Scan for the cell matching the given text and deliver its (X, Y) coordinate at center. 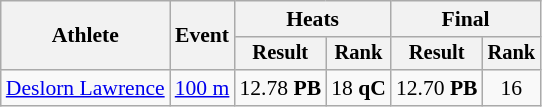
Heats (312, 19)
18 qC (358, 88)
Deslorn Lawrence (86, 88)
100 m (202, 88)
12.70 PB (437, 88)
Event (202, 36)
Final (466, 19)
12.78 PB (280, 88)
Athlete (86, 36)
16 (512, 88)
